Find where the given text appears and provide that cell's center as [x, y] coordinate. 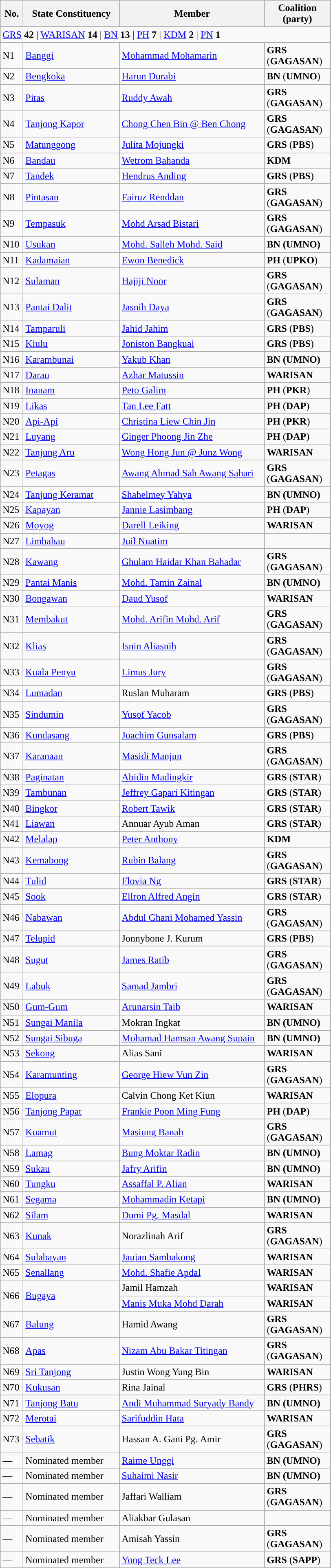
Amisah Yassin [192, 1539]
N5 [12, 145]
N10 [12, 244]
Banggi [71, 55]
Joachim Gunsalam [192, 735]
N9 [12, 223]
N31 [12, 620]
Kundasang [71, 735]
N41 [12, 823]
Tamparuli [71, 328]
N37 [12, 756]
Samad Jambri [192, 986]
Mohammadin Ketapi [192, 1200]
N34 [12, 693]
N18 [12, 390]
N15 [12, 344]
Pantai Manis [71, 583]
Kemabong [71, 860]
Elopura [71, 1095]
Inanam [71, 390]
N68 [12, 1351]
Assaffal P. Alian [192, 1184]
Nizam Abu Bakar Titingan [192, 1351]
N6 [12, 160]
Bandau [71, 160]
Mokran Ingkat [192, 1023]
Mohd. Arifin Mohd. Arif [192, 620]
N62 [12, 1215]
N45 [12, 897]
N12 [12, 281]
Mohammad Mohamarin [192, 55]
Tanjung Keramat [71, 494]
N63 [12, 1236]
Ruslan Muharam [192, 693]
N19 [12, 406]
Norazlinah Arif [192, 1236]
Sukau [71, 1169]
N58 [12, 1153]
Jahid Jahim [192, 328]
Sugut [71, 960]
Paginatan [71, 777]
Juil Nuatim [192, 541]
Masidi Manjun [192, 756]
N52 [12, 1038]
N66 [12, 1296]
Andi Muhammad Suryady Bandy [192, 1403]
Sekong [71, 1053]
Sook [71, 897]
Melalap [71, 839]
Kiulu [71, 344]
Joniston Bangkuai [192, 344]
Jeffrey Gapari Kitingan [192, 793]
Apas [71, 1351]
N57 [12, 1132]
N70 [12, 1387]
Liawan [71, 823]
Yusof Yacob [192, 714]
Arunarsin Taib [192, 1007]
Jaujan Sambakong [192, 1257]
N60 [12, 1184]
Tanjong Batu [71, 1403]
Calvin Chong Ket Kiun [192, 1095]
N23 [12, 473]
Limus Jury [192, 672]
N59 [12, 1169]
N72 [12, 1418]
Dumi Pg. Masdal [192, 1215]
N22 [12, 452]
Daud Yusof [192, 598]
Yong Teck Lee [192, 1560]
N64 [12, 1257]
Alias Sani [192, 1053]
N30 [12, 598]
No. [12, 14]
N51 [12, 1023]
Jonnybone J. Kurum [192, 939]
Hendrus Anding [192, 176]
Kadamaian [71, 260]
Kunak [71, 1236]
Abdul Ghani Mohamed Yassin [192, 918]
Masiung Banah [192, 1132]
Wong Hong Jun @ Junz Wong [192, 452]
N14 [12, 328]
Peto Galim [192, 390]
Bengkoka [71, 77]
N69 [12, 1372]
N25 [12, 510]
Sindumin [71, 714]
N32 [12, 646]
N56 [12, 1111]
N1 [12, 55]
Karamunting [71, 1075]
Matunggong [71, 145]
N8 [12, 197]
Kapayan [71, 510]
Lamag [71, 1153]
N28 [12, 562]
Robert Tawik [192, 808]
Julita Mojungki [192, 145]
Mohamad Hamsan Awang Supain [192, 1038]
Silam [71, 1215]
Aliakbar Gulasan [192, 1518]
Labuk [71, 986]
N29 [12, 583]
Telupid [71, 939]
GRS (SAPP) [298, 1560]
N73 [12, 1439]
George Hiew Vun Zin [192, 1075]
Kuala Penyu [71, 672]
Azhar Matussin [192, 375]
N38 [12, 777]
N53 [12, 1053]
Tandek [71, 176]
Merotai [71, 1418]
Mohd. Salleh Mohd. Said [192, 244]
N55 [12, 1095]
N26 [12, 525]
Balung [71, 1325]
N35 [12, 714]
State Constituency [71, 14]
Annuar Ayub Aman [192, 823]
Jaffari Walliam [192, 1497]
Christina Liew Chin Jin [192, 421]
Tungku [71, 1184]
N20 [12, 421]
Ewon Benedick [192, 260]
Frankie Poon Ming Fung [192, 1111]
Usukan [71, 244]
Rina Jainal [192, 1387]
Jasnih Daya [192, 308]
Tanjong Kapor [71, 124]
Darell Leiking [192, 525]
N44 [12, 881]
N7 [12, 176]
GRS (PHRS) [298, 1387]
Hassan A. Gani Pg. Amir [192, 1439]
N17 [12, 375]
N39 [12, 793]
Ginger Phoong Jin Zhe [192, 437]
Segama [71, 1200]
Mohd Arsad Bistari [192, 223]
N49 [12, 986]
Api-Api [71, 421]
Tanjung Aru [71, 452]
N54 [12, 1075]
N46 [12, 918]
Moyog [71, 525]
Manis Muka Mohd Darah [192, 1303]
PH (UPKO) [298, 260]
Flovia Ng [192, 881]
Bongawan [71, 598]
Sulabayan [71, 1257]
N43 [12, 860]
Wetrom Bahanda [192, 160]
Karanaan [71, 756]
Darau [71, 375]
Pitas [71, 98]
Ghulam Haidar Khan Bahadar [192, 562]
N47 [12, 939]
Tulid [71, 881]
N48 [12, 960]
Bingkor [71, 808]
Awang Ahmad Sah Awang Sahari [192, 473]
Pintasan [71, 197]
N71 [12, 1403]
Kawang [71, 562]
Lumadan [71, 693]
Bugaya [71, 1296]
Raime Unggi [192, 1460]
Bung Moktar Radin [192, 1153]
Mohd. Shafie Apdal [192, 1272]
N4 [12, 124]
Hajiji Noor [192, 281]
Petagas [71, 473]
Jafry Arifin [192, 1169]
N36 [12, 735]
Gum-Gum [71, 1007]
N50 [12, 1007]
Sulaman [71, 281]
Tambunan [71, 793]
Sungai Manila [71, 1023]
Klias [71, 646]
Suhaimi Nasir [192, 1476]
Membakut [71, 620]
Senallang [71, 1272]
Abidin Madingkir [192, 777]
N2 [12, 77]
N42 [12, 839]
Luyang [71, 437]
Pantai Dalit [71, 308]
N33 [12, 672]
Hamid Awang [192, 1325]
N24 [12, 494]
Tan Lee Fatt [192, 406]
N21 [12, 437]
N27 [12, 541]
N13 [12, 308]
Ruddy Awah [192, 98]
Harun Durabi [192, 77]
Yakub Khan [192, 359]
Shahelmey Yahya [192, 494]
Rubin Balang [192, 860]
Limbahau [71, 541]
N65 [12, 1272]
Kuamut [71, 1132]
Tempasuk [71, 223]
Jannie Lasimbang [192, 510]
Sebatik [71, 1439]
James Ratib [192, 960]
Kukusan [71, 1387]
Mohd. Tamin Zainal [192, 583]
N11 [12, 260]
Ellron Alfred Angin [192, 897]
N3 [12, 98]
N67 [12, 1325]
Fairuz Renddan [192, 197]
Coalition (party) [298, 14]
Likas [71, 406]
N61 [12, 1200]
Nabawan [71, 918]
Jamil Hamzah [192, 1288]
N16 [12, 359]
Sarifuddin Hata [192, 1418]
Tanjong Papat [71, 1111]
GRS 42 | WARISAN 14 | BN 13 | PH 7 | KDM 2 | PN 1 [165, 35]
Member [192, 14]
Isnin Aliasnih [192, 646]
Justin Wong Yung Bin [192, 1372]
Chong Chen Bin @ Ben Chong [192, 124]
Karambunai [71, 359]
Sungai Sibuga [71, 1038]
Peter Anthony [192, 839]
N40 [12, 808]
Sri Tanjong [71, 1372]
